Determine the (X, Y) coordinate at the center of the cell enclosing the given text.  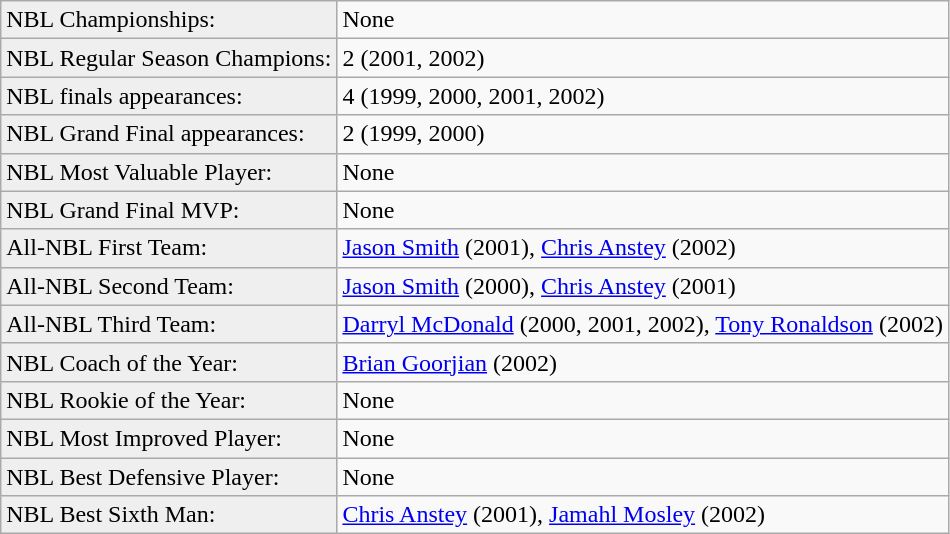
NBL Championships: (169, 20)
4 (1999, 2000, 2001, 2002) (643, 96)
Jason Smith (2001), Chris Anstey (2002) (643, 248)
Chris Anstey (2001), Jamahl Mosley (2002) (643, 515)
NBL Most Improved Player: (169, 438)
Jason Smith (2000), Chris Anstey (2001) (643, 286)
NBL Best Defensive Player: (169, 477)
NBL Regular Season Champions: (169, 58)
Brian Goorjian (2002) (643, 362)
NBL finals appearances: (169, 96)
Darryl McDonald (2000, 2001, 2002), Tony Ronaldson (2002) (643, 324)
2 (2001, 2002) (643, 58)
NBL Coach of the Year: (169, 362)
NBL Grand Final MVP: (169, 210)
2 (1999, 2000) (643, 134)
All-NBL Third Team: (169, 324)
All-NBL Second Team: (169, 286)
NBL Most Valuable Player: (169, 172)
NBL Rookie of the Year: (169, 400)
NBL Best Sixth Man: (169, 515)
All-NBL First Team: (169, 248)
NBL Grand Final appearances: (169, 134)
